Search for the cell housing the specified text and yield its (x, y) center coordinate. 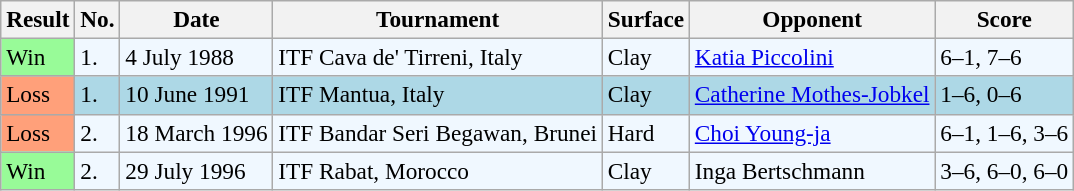
Inga Bertschmann (812, 170)
Choi Young-ja (812, 133)
ITF Mantua, Italy (438, 95)
6–1, 7–6 (1004, 57)
3–6, 6–0, 6–0 (1004, 170)
Date (196, 19)
Result (38, 19)
4 July 1988 (196, 57)
18 March 1996 (196, 133)
29 July 1996 (196, 170)
ITF Rabat, Morocco (438, 170)
10 June 1991 (196, 95)
ITF Cava de' Tirreni, Italy (438, 57)
No. (98, 19)
ITF Bandar Seri Begawan, Brunei (438, 133)
Catherine Mothes-Jobkel (812, 95)
Hard (646, 133)
1–6, 0–6 (1004, 95)
Opponent (812, 19)
Surface (646, 19)
6–1, 1–6, 3–6 (1004, 133)
Tournament (438, 19)
Katia Piccolini (812, 57)
Score (1004, 19)
